Pinpoint the cell where the given text exists, returning its (x, y) midpoint coordinate. 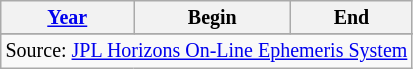
Begin (212, 18)
Year (68, 18)
End (352, 18)
Source: JPL Horizons On-Line Ephemeris System (206, 52)
